Extract the (x, y) coordinate from the center of the cell holding the provided text.  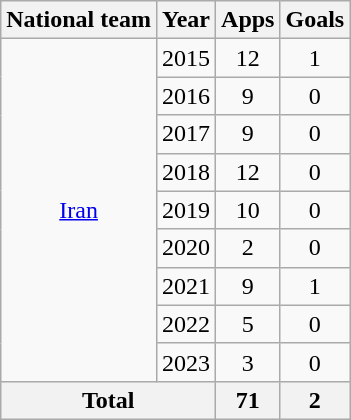
2021 (186, 286)
2017 (186, 134)
3 (248, 362)
10 (248, 210)
2018 (186, 172)
5 (248, 324)
2019 (186, 210)
2015 (186, 58)
2020 (186, 248)
2022 (186, 324)
2023 (186, 362)
Year (186, 20)
Total (108, 400)
Goals (315, 20)
Apps (248, 20)
Iran (79, 210)
71 (248, 400)
National team (79, 20)
2016 (186, 96)
